Output the (X, Y) coordinate of the center of the cell containing the given text.  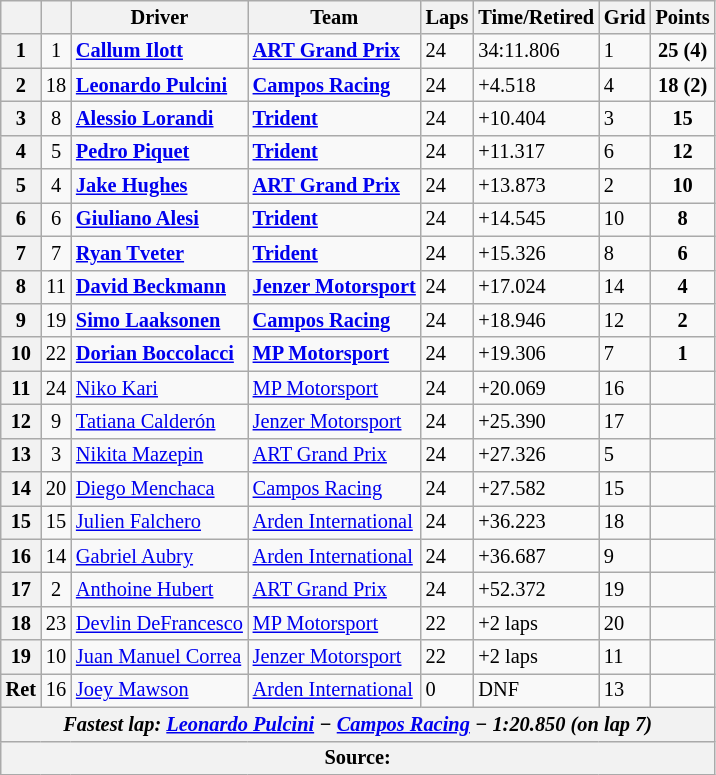
Anthoine Hubert (160, 589)
Fastest lap: Leonardo Pulcini − Campos Racing − 1:20.850 (on lap 7) (358, 724)
Diego Menchaca (160, 489)
+25.390 (536, 421)
+10.404 (536, 118)
Devlin DeFrancesco (160, 623)
Callum Ilott (160, 51)
David Beckmann (160, 287)
+19.306 (536, 354)
Leonardo Pulcini (160, 85)
Ryan Tveter (160, 253)
Ret (21, 690)
+15.326 (536, 253)
+27.326 (536, 455)
+36.223 (536, 522)
Giuliano Alesi (160, 219)
Dorian Boccolacci (160, 354)
Juan Manuel Correa (160, 657)
23 (56, 623)
34:11.806 (536, 51)
18 (2) (683, 85)
+52.372 (536, 589)
Gabriel Aubry (160, 556)
Nikita Mazepin (160, 455)
+36.687 (536, 556)
Points (683, 17)
Tatiana Calderón (160, 421)
Jake Hughes (160, 186)
+4.518 (536, 85)
Laps (448, 17)
Alessio Lorandi (160, 118)
+27.582 (536, 489)
Joey Mawson (160, 690)
Team (334, 17)
+14.545 (536, 219)
Time/Retired (536, 17)
0 (448, 690)
+20.069 (536, 388)
Driver (160, 17)
+18.946 (536, 320)
+13.873 (536, 186)
Pedro Piquet (160, 152)
Grid (625, 17)
DNF (536, 690)
Source: (358, 758)
Julien Falchero (160, 522)
Simo Laaksonen (160, 320)
Niko Kari (160, 388)
+11.317 (536, 152)
+17.024 (536, 287)
25 (4) (683, 51)
